Identify which cell holds the provided text, then report its [x, y] central coordinate. 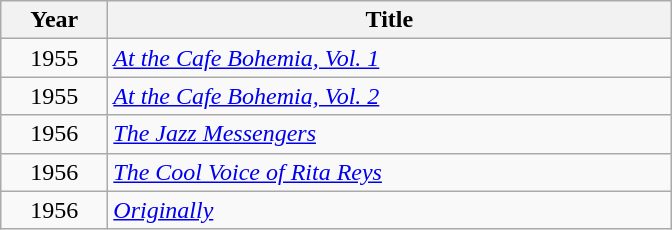
At the Cafe Bohemia, Vol. 1 [390, 58]
At the Cafe Bohemia, Vol. 2 [390, 96]
Originally [390, 210]
The Jazz Messengers [390, 134]
Year [54, 20]
The Cool Voice of Rita Reys [390, 172]
Title [390, 20]
